Determine the (x, y) coordinate at the center of the cell enclosing the given text.  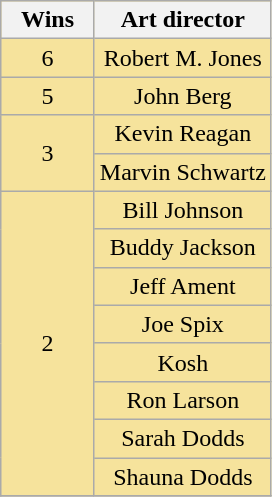
Kosh (182, 362)
Kevin Reagan (182, 134)
Ron Larson (182, 400)
Robert M. Jones (182, 58)
5 (48, 96)
Art director (182, 20)
Marvin Schwartz (182, 172)
Buddy Jackson (182, 248)
Sarah Dodds (182, 438)
Joe Spix (182, 324)
Jeff Ament (182, 286)
6 (48, 58)
Wins (48, 20)
Shauna Dodds (182, 477)
John Berg (182, 96)
3 (48, 153)
2 (48, 343)
Bill Johnson (182, 210)
